Locate the cell with the specified text and output its [x, y] center coordinate. 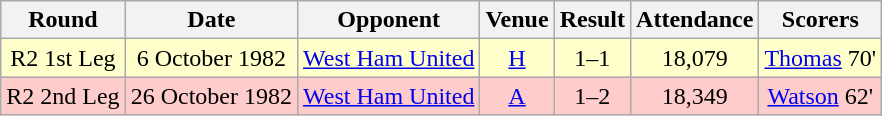
R2 2nd Leg [63, 96]
18,349 [695, 96]
1–1 [592, 58]
Attendance [695, 20]
Date [211, 20]
18,079 [695, 58]
Opponent [388, 20]
6 October 1982 [211, 58]
Round [63, 20]
Scorers [820, 20]
Thomas 70' [820, 58]
R2 1st Leg [63, 58]
Watson 62' [820, 96]
26 October 1982 [211, 96]
Result [592, 20]
H [517, 58]
1–2 [592, 96]
A [517, 96]
Venue [517, 20]
